Provide the [x, y] coordinate of the cell's center where the given text is located.  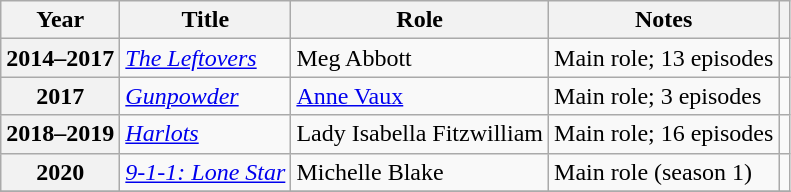
Main role; 13 episodes [664, 58]
2018–2019 [60, 134]
Notes [664, 20]
Michelle Blake [420, 172]
Main role (season 1) [664, 172]
Gunpowder [206, 96]
2014–2017 [60, 58]
Lady Isabella Fitzwilliam [420, 134]
2020 [60, 172]
2017 [60, 96]
9-1-1: Lone Star [206, 172]
Main role; 16 episodes [664, 134]
Role [420, 20]
Title [206, 20]
The Leftovers [206, 58]
Anne Vaux [420, 96]
Harlots [206, 134]
Year [60, 20]
Meg Abbott [420, 58]
Main role; 3 episodes [664, 96]
